For the text-containing cell, return its midpoint in (X, Y) coordinate format. 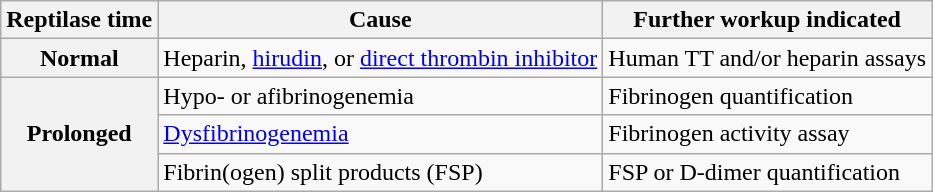
Fibrinogen activity assay (768, 134)
Fibrin(ogen) split products (FSP) (380, 172)
Further workup indicated (768, 20)
Fibrinogen quantification (768, 96)
FSP or D-dimer quantification (768, 172)
Reptilase time (80, 20)
Dysfibrinogenemia (380, 134)
Hypo- or afibrinogenemia (380, 96)
Cause (380, 20)
Normal (80, 58)
Human TT and/or heparin assays (768, 58)
Prolonged (80, 134)
Heparin, hirudin, or direct thrombin inhibitor (380, 58)
